From the cell containing the given text, extract its center point as (x, y) coordinate. 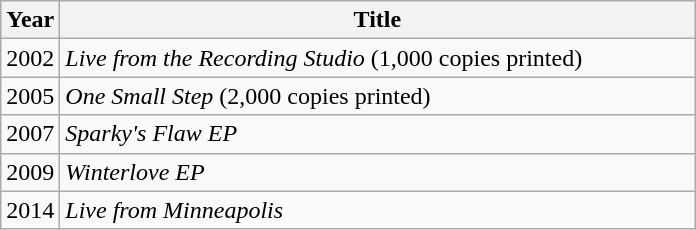
Live from Minneapolis (378, 210)
2005 (30, 96)
Sparky's Flaw EP (378, 134)
Title (378, 20)
Year (30, 20)
Live from the Recording Studio (1,000 copies printed) (378, 58)
2007 (30, 134)
2009 (30, 172)
2002 (30, 58)
One Small Step (2,000 copies printed) (378, 96)
Winterlove EP (378, 172)
2014 (30, 210)
